Determine the (X, Y) coordinate at the center of the cell enclosing the given text.  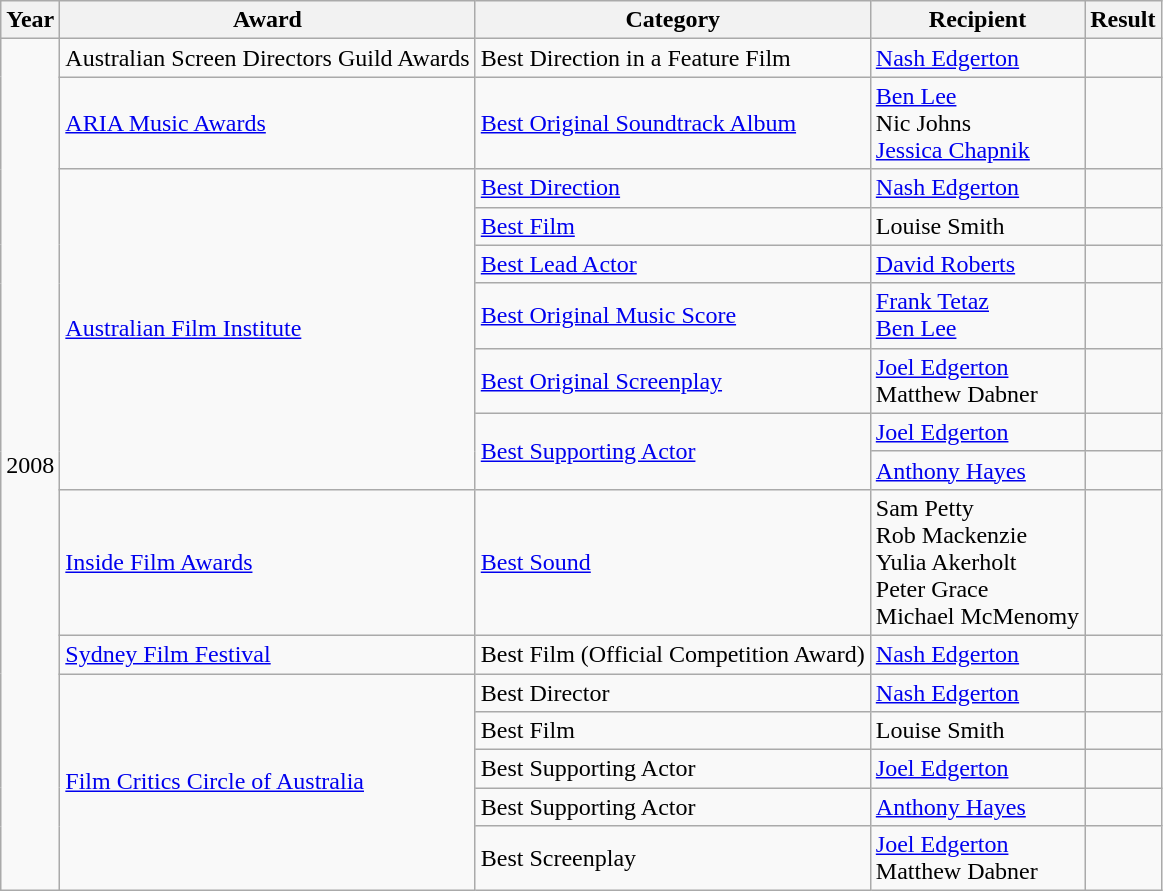
Best Original Screenplay (672, 380)
Year (30, 20)
Best Director (672, 693)
Best Direction in a Feature Film (672, 58)
Film Critics Circle of Australia (268, 782)
Best Film (Official Competition Award) (672, 654)
Best Original Soundtrack Album (672, 123)
Inside Film Awards (268, 562)
Australian Screen Directors Guild Awards (268, 58)
Best Sound (672, 562)
Australian Film Institute (268, 329)
ARIA Music Awards (268, 123)
Result (1123, 20)
Best Lead Actor (672, 264)
Frank TetazBen Lee (977, 316)
Ben LeeNic JohnsJessica Chapnik (977, 123)
Category (672, 20)
Recipient (977, 20)
Sam PettyRob MackenzieYulia Akerholt Peter GraceMichael McMenomy (977, 562)
Sydney Film Festival (268, 654)
David Roberts (977, 264)
2008 (30, 465)
Best Screenplay (672, 858)
Best Original Music Score (672, 316)
Best Direction (672, 188)
Award (268, 20)
